Find where the given text appears and provide that cell's center as (X, Y) coordinate. 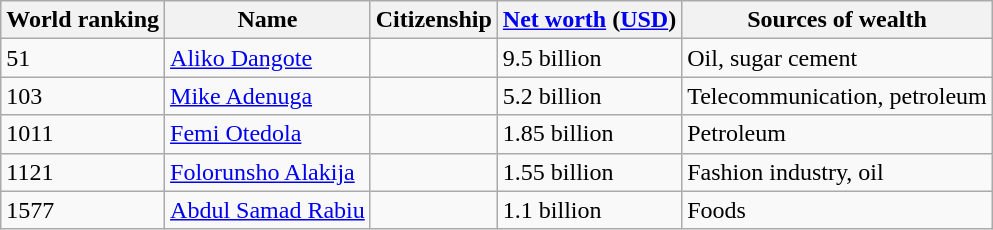
Net worth (USD) (589, 20)
Femi Otedola (268, 134)
1.1 billion (589, 210)
Mike Adenuga (268, 96)
Name (268, 20)
1.55 billion (589, 172)
9.5 billion (589, 58)
Aliko Dangote (268, 58)
Foods (838, 210)
Sources of wealth (838, 20)
Citizenship (434, 20)
Oil, sugar cement (838, 58)
103 (83, 96)
1121 (83, 172)
Fashion industry, oil (838, 172)
Telecommunication, petroleum (838, 96)
Petroleum (838, 134)
5.2 billion (589, 96)
1577 (83, 210)
1.85 billion (589, 134)
51 (83, 58)
World ranking (83, 20)
Folorunsho Alakija (268, 172)
1011 (83, 134)
Abdul Samad Rabiu (268, 210)
